From the cell containing the given text, extract its center point as [x, y] coordinate. 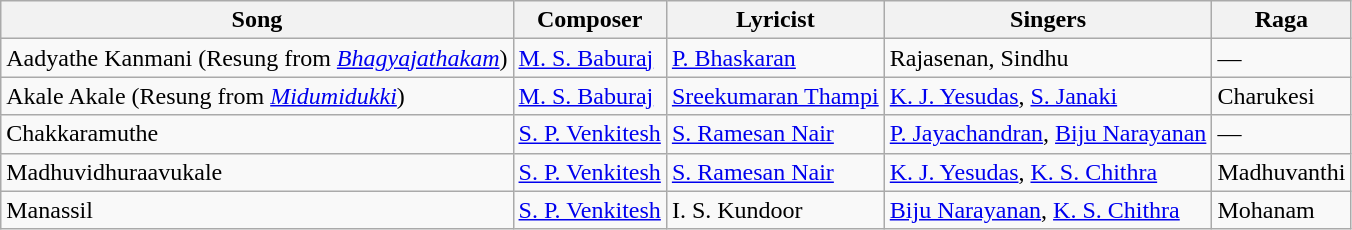
Singers [1048, 20]
Composer [590, 20]
Lyricist [775, 20]
I. S. Kundoor [775, 210]
Manassil [257, 210]
Chakkaramuthe [257, 134]
Madhuvidhuraavukale [257, 172]
Madhuvanthi [1282, 172]
Charukesi [1282, 96]
Rajasenan, Sindhu [1048, 58]
Raga [1282, 20]
Biju Narayanan, K. S. Chithra [1048, 210]
K. J. Yesudas, K. S. Chithra [1048, 172]
Song [257, 20]
Aadyathe Kanmani (Resung from Bhagyajathakam) [257, 58]
P. Jayachandran, Biju Narayanan [1048, 134]
K. J. Yesudas, S. Janaki [1048, 96]
P. Bhaskaran [775, 58]
Sreekumaran Thampi [775, 96]
Akale Akale (Resung from Midumidukki) [257, 96]
Mohanam [1282, 210]
